Extract the [X, Y] coordinate from the center of the cell holding the provided text.  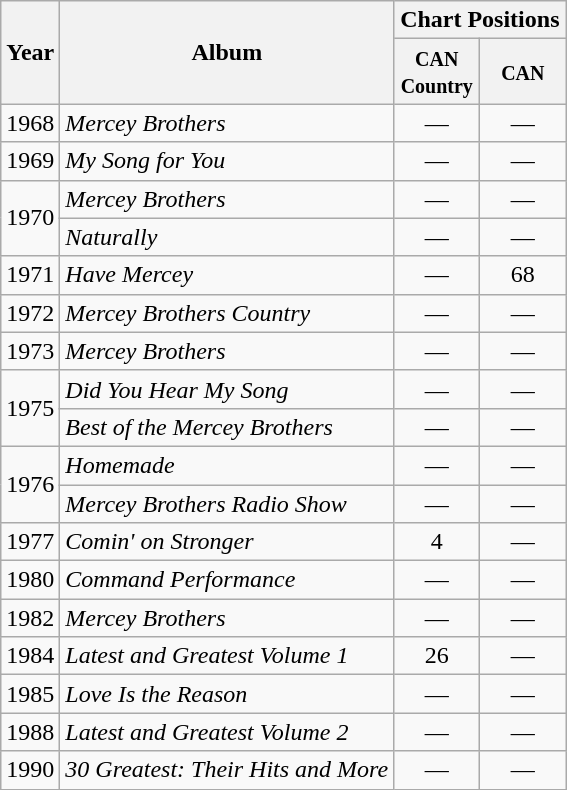
Homemade [227, 465]
CAN [523, 72]
Comin' on Stronger [227, 542]
1976 [30, 484]
Latest and Greatest Volume 1 [227, 656]
1975 [30, 408]
CAN Country [437, 72]
Naturally [227, 237]
4 [437, 542]
1969 [30, 161]
Did You Hear My Song [227, 389]
30 Greatest: Their Hits and More [227, 770]
Mercey Brothers Country [227, 313]
1973 [30, 351]
1971 [30, 275]
1985 [30, 694]
1968 [30, 123]
1984 [30, 656]
Mercey Brothers Radio Show [227, 503]
1972 [30, 313]
1977 [30, 542]
1988 [30, 732]
My Song for You [227, 161]
Love Is the Reason [227, 694]
Year [30, 52]
1980 [30, 580]
Best of the Mercey Brothers [227, 427]
1990 [30, 770]
1970 [30, 218]
1982 [30, 618]
Latest and Greatest Volume 2 [227, 732]
Chart Positions [480, 20]
Have Mercey [227, 275]
Command Performance [227, 580]
68 [523, 275]
26 [437, 656]
Album [227, 52]
